Identify which cell holds the provided text, then report its (x, y) central coordinate. 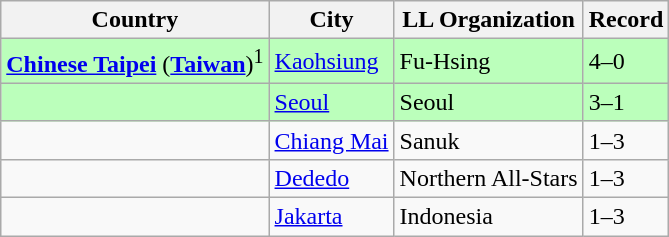
4–0 (626, 62)
Chinese Taipei (Taiwan)1 (135, 62)
Fu-Hsing (488, 62)
LL Organization (488, 20)
Northern All-Stars (488, 178)
Dededo (332, 178)
Kaohsiung (332, 62)
Chiang Mai (332, 140)
3–1 (626, 102)
Jakarta (332, 217)
City (332, 20)
Sanuk (488, 140)
Indonesia (488, 217)
Country (135, 20)
Record (626, 20)
